Detect which cell encompasses the target text, then output its (x, y) center coordinate. 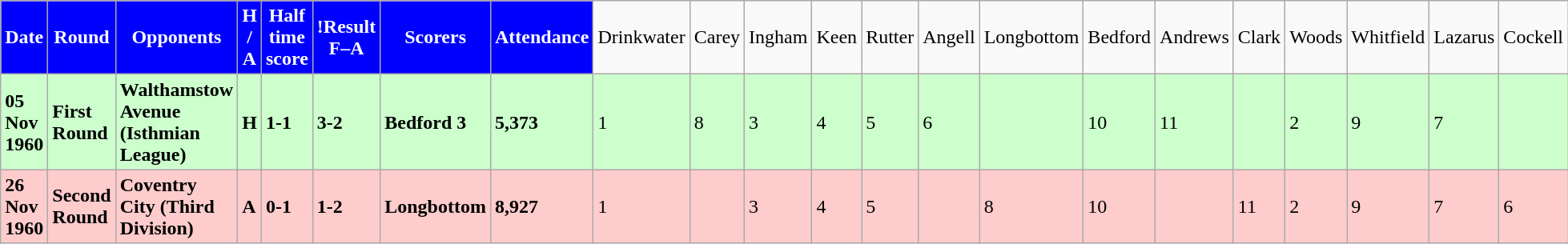
Clark (1259, 38)
0-1 (287, 206)
Andrews (1195, 38)
3-2 (346, 122)
Date (24, 38)
H (250, 122)
Angell (949, 38)
Rutter (891, 38)
Whitfield (1389, 38)
H / A (250, 38)
8,927 (541, 206)
Bedford (1120, 38)
A (250, 206)
Walthamstow Avenue (Isthmian League) (176, 122)
Bedford 3 (436, 122)
1-1 (287, 122)
Lazarus (1464, 38)
First Round (82, 122)
5,373 (541, 122)
Opponents (176, 38)
Woods (1317, 38)
!ResultF–A (346, 38)
Half time score (287, 38)
Drinkwater (641, 38)
1-2 (346, 206)
05 Nov 1960 (24, 122)
Second Round (82, 206)
26 Nov 1960 (24, 206)
Keen (837, 38)
Cockell (1534, 38)
Scorers (436, 38)
Carey (717, 38)
Round (82, 38)
Coventry City (Third Division) (176, 206)
Attendance (541, 38)
Ingham (778, 38)
